Detect which cell encompasses the target text, then output its [X, Y] center coordinate. 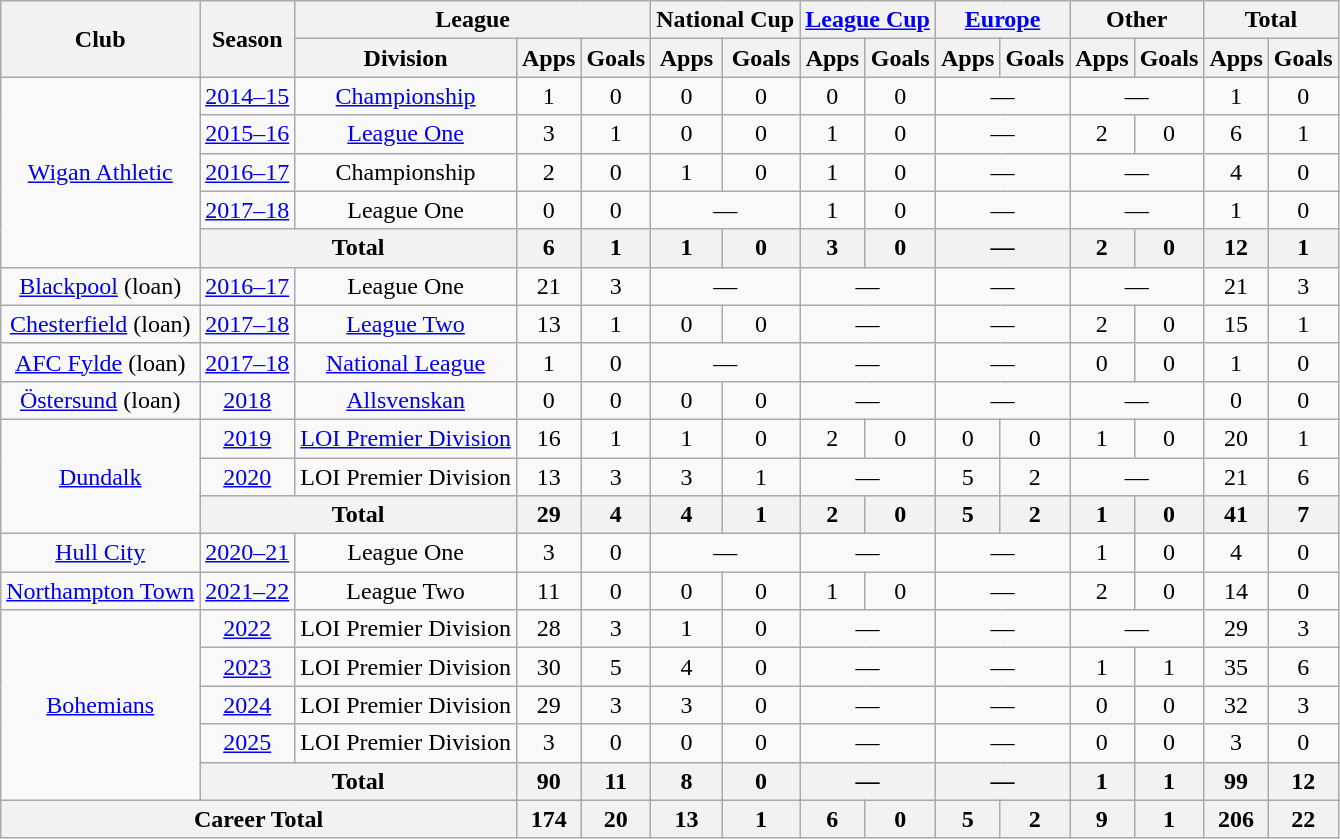
2023 [248, 667]
Club [100, 39]
National League [406, 362]
2025 [248, 743]
Career Total [259, 819]
30 [548, 667]
League Cup [868, 20]
Östersund (loan) [100, 400]
14 [1236, 591]
7 [1303, 515]
League [473, 20]
15 [1236, 324]
90 [548, 781]
2022 [248, 629]
174 [548, 819]
Blackpool (loan) [100, 286]
41 [1236, 515]
Dundalk [100, 476]
Allsvenskan [406, 400]
32 [1236, 705]
Wigan Athletic [100, 172]
Division [406, 58]
16 [548, 438]
2021–22 [248, 591]
Chesterfield (loan) [100, 324]
9 [1102, 819]
Bohemians [100, 705]
Europe [1002, 20]
Other [1137, 20]
8 [687, 781]
2020 [248, 477]
AFC Fylde (loan) [100, 362]
Northampton Town [100, 591]
Season [248, 39]
2020–21 [248, 553]
2015–16 [248, 134]
35 [1236, 667]
2024 [248, 705]
National Cup [726, 20]
2019 [248, 438]
2014–15 [248, 96]
99 [1236, 781]
28 [548, 629]
206 [1236, 819]
Hull City [100, 553]
22 [1303, 819]
2018 [248, 400]
